Locate the cell with the specified text and output its (x, y) center coordinate. 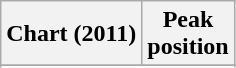
Peakposition (188, 34)
Chart (2011) (72, 34)
